Scan for the cell matching the given text and deliver its (X, Y) coordinate at center. 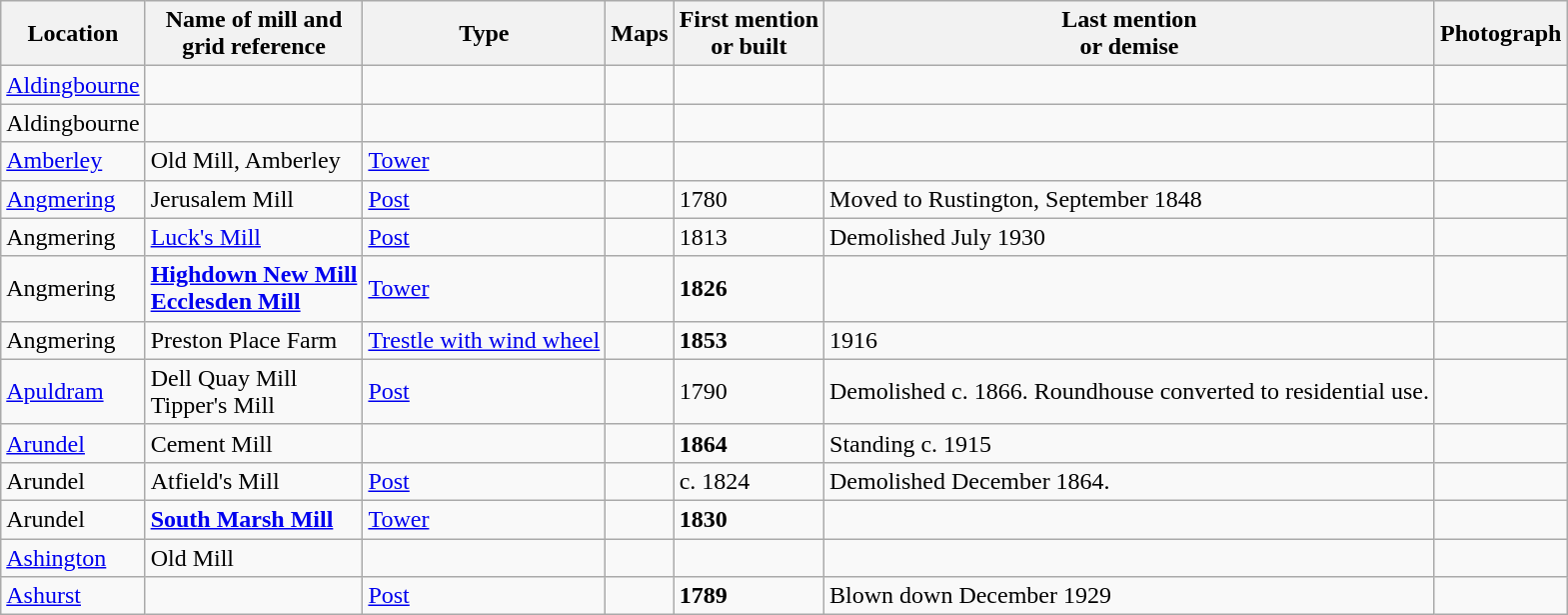
c. 1824 (749, 481)
First mentionor built (749, 34)
1830 (749, 519)
Dell Quay MillTipper's Mill (254, 392)
Demolished December 1864. (1129, 481)
Demolished c. 1866. Roundhouse converted to residential use. (1129, 392)
1864 (749, 443)
Jerusalem Mill (254, 199)
Old Mill, Amberley (254, 161)
Cement Mill (254, 443)
1826 (749, 288)
Atfield's Mill (254, 481)
Preston Place Farm (254, 340)
Apuldram (73, 392)
Location (73, 34)
Photograph (1500, 34)
Luck's Mill (254, 237)
1853 (749, 340)
1813 (749, 237)
Old Mill (254, 557)
Trestle with wind wheel (484, 340)
Name of mill andgrid reference (254, 34)
Demolished July 1930 (1129, 237)
Last mention or demise (1129, 34)
Blown down December 1929 (1129, 596)
Ashington (73, 557)
Maps (640, 34)
1780 (749, 199)
Amberley (73, 161)
Standing c. 1915 (1129, 443)
Ashurst (73, 596)
1789 (749, 596)
South Marsh Mill (254, 519)
1790 (749, 392)
Moved to Rustington, September 1848 (1129, 199)
Type (484, 34)
Highdown New MillEcclesden Mill (254, 288)
1916 (1129, 340)
